Return (x, y) of the center of cell containing provided text 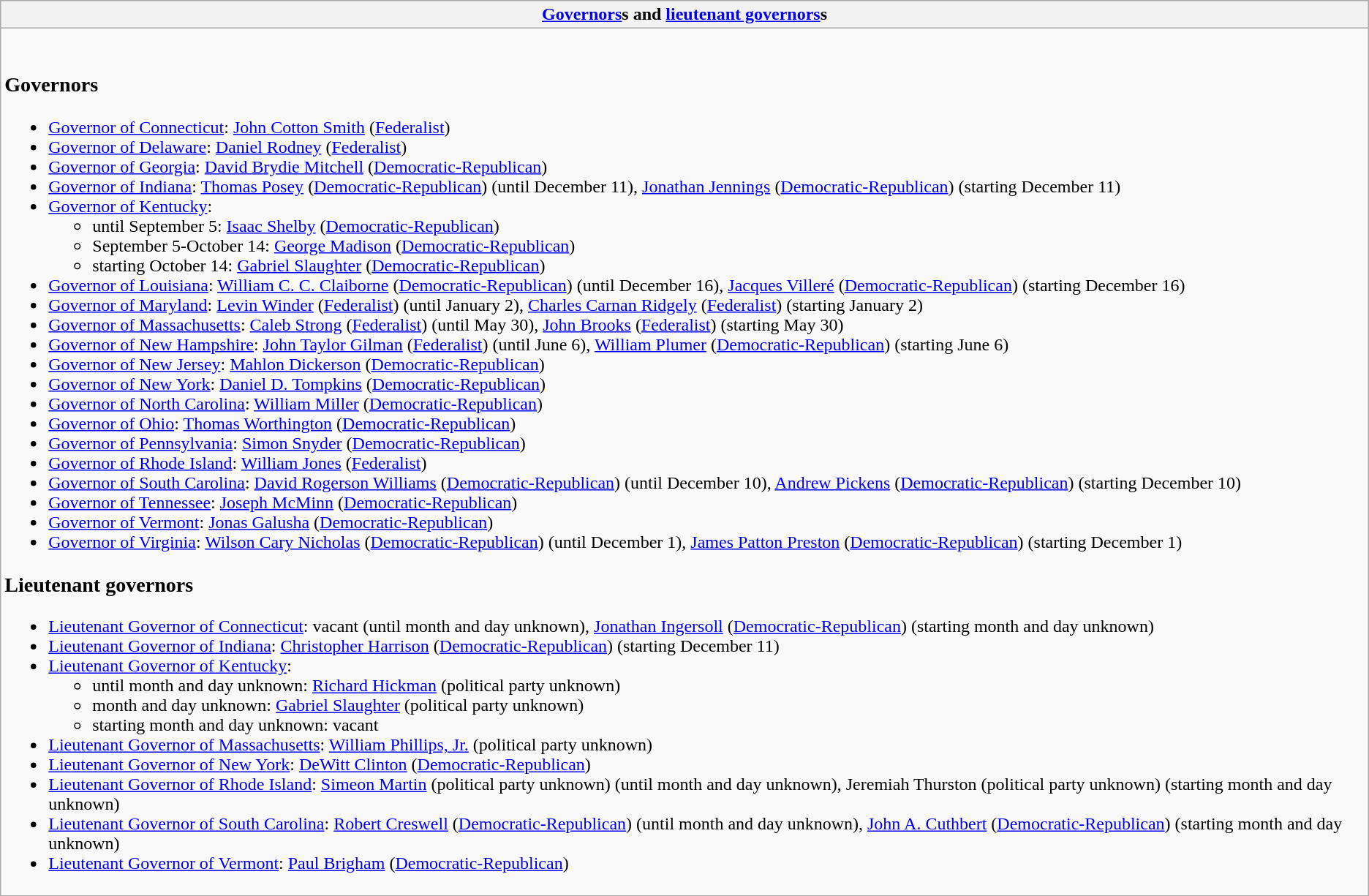
Governorss and lieutenant governorss (684, 15)
